Pinpoint the cell where the given text exists, returning its [X, Y] midpoint coordinate. 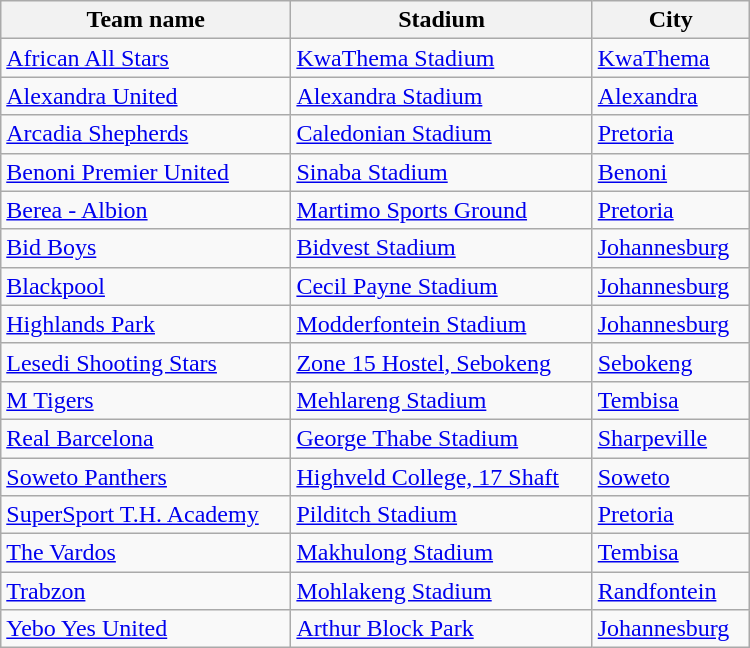
Sharpeville [670, 438]
George Thabe Stadium [442, 438]
Alexandra Stadium [442, 96]
Mohlakeng Stadium [442, 591]
Caledonian Stadium [442, 134]
M Tigers [146, 400]
SuperSport T.H. Academy [146, 515]
Makhulong Stadium [442, 553]
Berea - Albion [146, 210]
Bidvest Stadium [442, 248]
Sebokeng [670, 362]
Lesedi Shooting Stars [146, 362]
Highlands Park [146, 324]
Zone 15 Hostel, Sebokeng [442, 362]
Real Barcelona [146, 438]
Blackpool [146, 286]
Alexandra United [146, 96]
Arthur Block Park [442, 629]
Modderfontein Stadium [442, 324]
Alexandra [670, 96]
Benoni [670, 172]
Benoni Premier United [146, 172]
Trabzon [146, 591]
Martimo Sports Ground [442, 210]
Pilditch Stadium [442, 515]
Bid Boys [146, 248]
KwaThema [670, 58]
Mehlareng Stadium [442, 400]
City [670, 20]
Highveld College, 17 Shaft [442, 477]
Stadium [442, 20]
Team name [146, 20]
Soweto Panthers [146, 477]
Arcadia Shepherds [146, 134]
Sinaba Stadium [442, 172]
Soweto [670, 477]
Yebo Yes United [146, 629]
Randfontein [670, 591]
African All Stars [146, 58]
Cecil Payne Stadium [442, 286]
The Vardos [146, 553]
KwaThema Stadium [442, 58]
